From the cell containing the given text, extract its center point as (X, Y) coordinate. 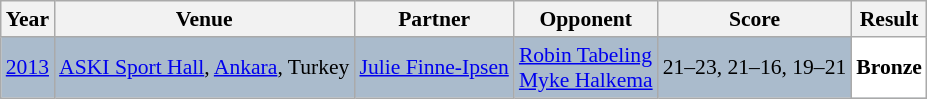
Julie Finne-Ipsen (434, 68)
ASKI Sport Hall, Ankara, Turkey (204, 68)
Opponent (586, 19)
2013 (28, 68)
Score (755, 19)
21–23, 21–16, 19–21 (755, 68)
Bronze (889, 68)
Partner (434, 19)
Year (28, 19)
Venue (204, 19)
Result (889, 19)
Robin Tabeling Myke Halkema (586, 68)
